Locate the cell with the specified text and output its (x, y) center coordinate. 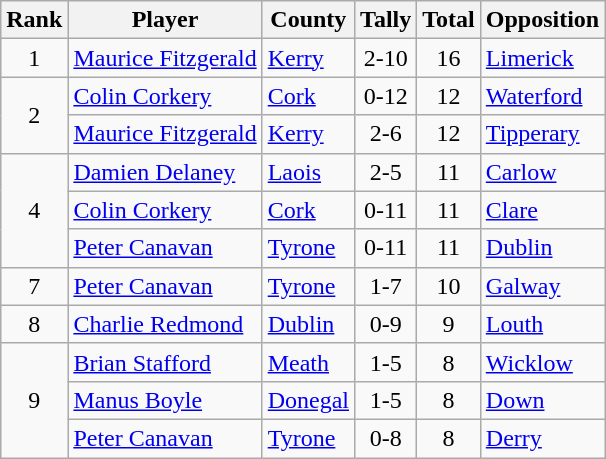
County (308, 20)
2-5 (386, 172)
Manus Boyle (165, 400)
2 (34, 115)
Brian Stafford (165, 362)
Galway (542, 286)
10 (449, 286)
1 (34, 58)
7 (34, 286)
Wicklow (542, 362)
0-8 (386, 438)
Meath (308, 362)
Rank (34, 20)
Player (165, 20)
Limerick (542, 58)
2-10 (386, 58)
Waterford (542, 96)
Tipperary (542, 134)
Laois (308, 172)
Charlie Redmond (165, 324)
Derry (542, 438)
Total (449, 20)
Carlow (542, 172)
0-12 (386, 96)
Tally (386, 20)
Damien Delaney (165, 172)
Louth (542, 324)
Clare (542, 210)
1-7 (386, 286)
Donegal (308, 400)
2-6 (386, 134)
16 (449, 58)
Down (542, 400)
4 (34, 210)
0-9 (386, 324)
Opposition (542, 20)
